Identify which cell holds the provided text, then report its [x, y] central coordinate. 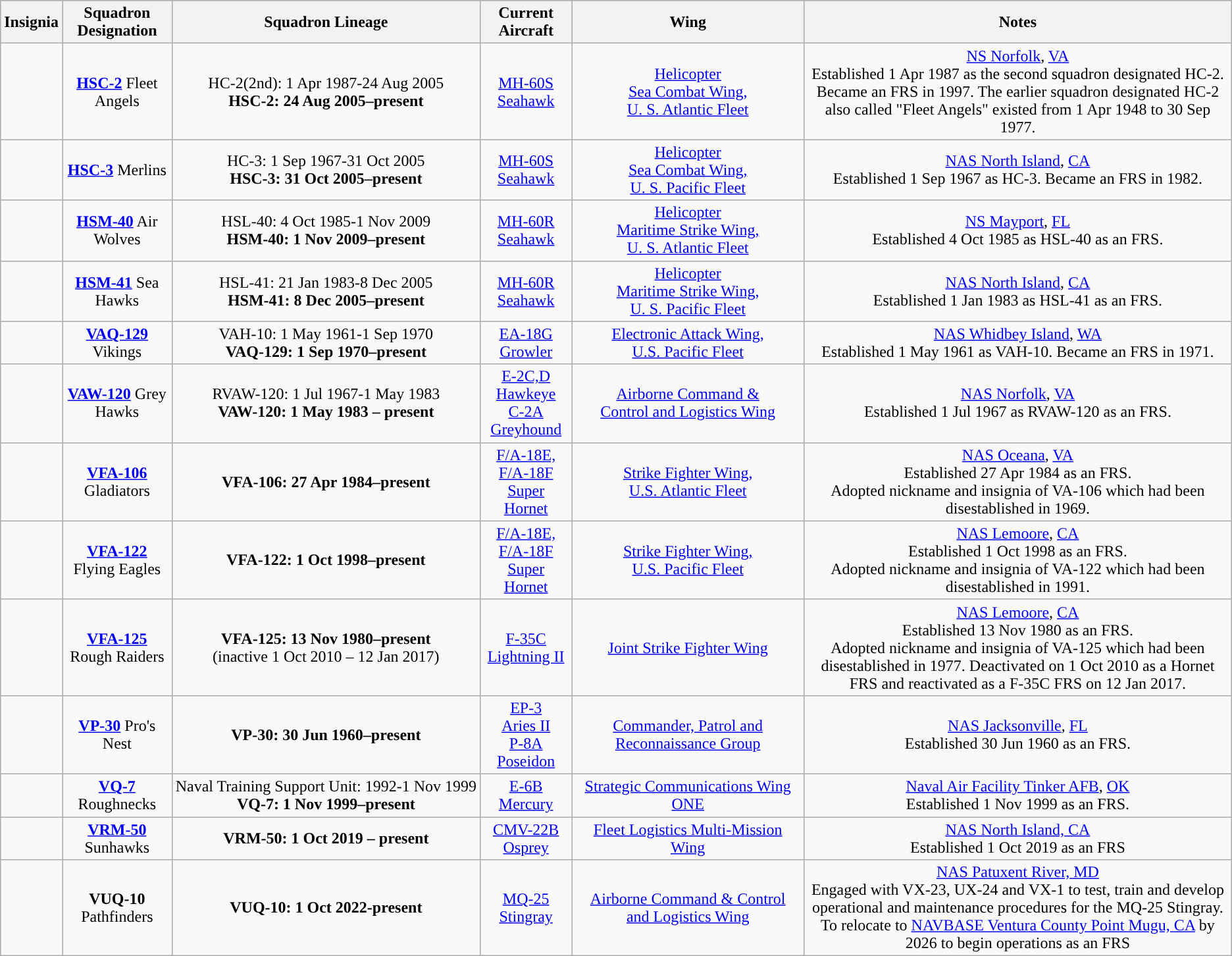
E-2C,DHawkeyeC-2AGreyhound [526, 403]
NAS Whidbey Island, WAEstablished 1 May 1961 as VAH-10. Became an FRS in 1971. [1018, 342]
HSM-41 Sea Hawks [117, 291]
Notes [1018, 22]
EA-18GGrowler [526, 342]
Squadron Designation [117, 22]
VUQ-10 Pathfinders [117, 908]
Strike Fighter Wing,U.S. Atlantic Fleet [688, 482]
HelicopterMaritime Strike Wing,U. S. Atlantic Fleet [688, 230]
VFA-125 Rough Raiders [117, 647]
NAS North Island, CAEstablished 1 Sep 1967 as HC-3. Became an FRS in 1982. [1018, 170]
MQ-25 Stingray [526, 908]
VAW-120 Grey Hawks [117, 403]
HSC-2 Fleet Angels [117, 92]
Current Aircraft [526, 22]
HSM-40 Air Wolves [117, 230]
Electronic Attack Wing,U.S. Pacific Fleet [688, 342]
NAS North Island, CAEstablished 1 Oct 2019 as an FRS [1018, 837]
Joint Strike Fighter Wing [688, 647]
RVAW-120: 1 Jul 1967-1 May 1983VAW-120: 1 May 1983 – present [326, 403]
Airborne Command & Controland Logistics Wing [688, 908]
HC-2(2nd): 1 Apr 1987-24 Aug 2005HSC-2: 24 Aug 2005–present [326, 92]
NAS Oceana, VAEstablished 27 Apr 1984 as an FRS.Adopted nickname and insignia of VA-106 which had been disestablished in 1969. [1018, 482]
HSC-3 Merlins [117, 170]
EP-3Aries IIP-8APoseidon [526, 735]
CMV-22BOsprey [526, 837]
Naval Air Facility Tinker AFB, OKEstablished 1 Nov 1999 as an FRS. [1018, 795]
VRM-50 Sunhawks [117, 837]
HC-3: 1 Sep 1967-31 Oct 2005HSC-3: 31 Oct 2005–present [326, 170]
F-35CLightning II [526, 647]
Naval Training Support Unit: 1992-1 Nov 1999VQ-7: 1 Nov 1999–present [326, 795]
Insignia [32, 22]
HSL-40: 4 Oct 1985-1 Nov 2009HSM-40: 1 Nov 2009–present [326, 230]
HelicopterMaritime Strike Wing,U. S. Pacific Fleet [688, 291]
NAS Norfolk, VAEstablished 1 Jul 1967 as RVAW-120 as an FRS. [1018, 403]
HelicopterSea Combat Wing,U. S. Pacific Fleet [688, 170]
Wing [688, 22]
VAH-10: 1 May 1961-1 Sep 1970VAQ-129: 1 Sep 1970–present [326, 342]
VFA-106: 27 Apr 1984–present [326, 482]
NAS Jacksonville, FLEstablished 30 Jun 1960 as an FRS. [1018, 735]
VAQ-129 Vikings [117, 342]
HSL-41: 21 Jan 1983-8 Dec 2005HSM-41: 8 Dec 2005–present [326, 291]
Commander, Patrol and Reconnaissance Group [688, 735]
NAS Lemoore, CAEstablished 1 Oct 1998 as an FRS.Adopted nickname and insignia of VA-122 which had been disestablished in 1991. [1018, 560]
Fleet Logistics Multi-Mission Wing [688, 837]
VFA-106 Gladiators [117, 482]
Strategic Communications Wing ONE [688, 795]
VQ-7 Roughnecks [117, 795]
VUQ-10: 1 Oct 2022-present [326, 908]
VP-30: 30 Jun 1960–present [326, 735]
Strike Fighter Wing,U.S. Pacific Fleet [688, 560]
NS Mayport, FLEstablished 4 Oct 1985 as HSL-40 as an FRS. [1018, 230]
VFA-122 Flying Eagles [117, 560]
Squadron Lineage [326, 22]
VP-30 Pro's Nest [117, 735]
VRM-50: 1 Oct 2019 – present [326, 837]
NAS North Island, CAEstablished 1 Jan 1983 as HSL-41 as an FRS. [1018, 291]
E-6BMercury [526, 795]
VFA-125: 13 Nov 1980–present(inactive 1 Oct 2010 – 12 Jan 2017) [326, 647]
HelicopterSea Combat Wing,U. S. Atlantic Fleet [688, 92]
Airborne Command &Control and Logistics Wing [688, 403]
VFA-122: 1 Oct 1998–present [326, 560]
